Locate the cell with the specified text and output its (X, Y) center coordinate. 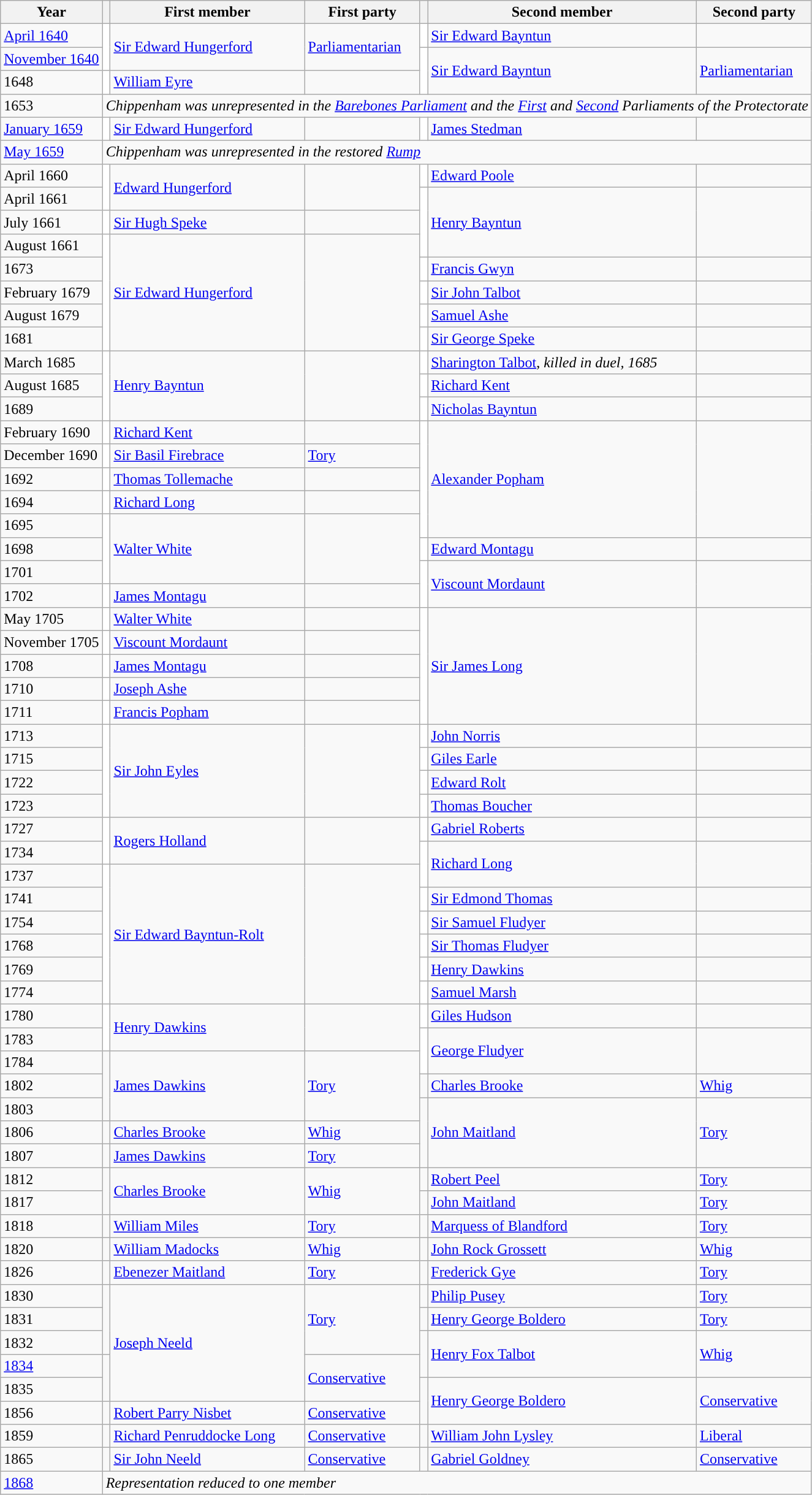
1711 (51, 713)
April 1661 (51, 199)
1689 (51, 409)
Chippenham was unrepresented in the Barebones Parliament and the First and Second Parliaments of the Protectorate (457, 105)
February 1679 (51, 292)
1802 (51, 1086)
1859 (51, 1436)
James Stedman (563, 129)
1783 (51, 1039)
Sir Edward Bayntun-Rolt (207, 934)
Henry Fox Talbot (563, 1354)
1723 (51, 806)
John Norris (563, 736)
Sir Thomas Fludyer (563, 946)
1820 (51, 1249)
1768 (51, 946)
1741 (51, 899)
Joseph Neeld (207, 1342)
1737 (51, 876)
Thomas Boucher (563, 806)
December 1690 (51, 456)
Rogers Holland (207, 841)
1803 (51, 1109)
April 1660 (51, 175)
November 1640 (51, 59)
Edward Hungerford (207, 187)
Joseph Ashe (207, 689)
First member (207, 12)
Philip Pusey (563, 1296)
1812 (51, 1179)
1856 (51, 1412)
Sir John Talbot (563, 292)
Ebenezer Maitland (207, 1272)
Thomas Tollemache (207, 479)
1818 (51, 1226)
1835 (51, 1389)
1702 (51, 595)
William Eyre (207, 82)
1865 (51, 1459)
Marquess of Blandford (563, 1226)
Chippenham was unrepresented in the restored Rump (457, 152)
1868 (51, 1483)
August 1685 (51, 386)
John Rock Grossett (563, 1249)
Samuel Marsh (563, 992)
1695 (51, 526)
August 1661 (51, 245)
1834 (51, 1366)
Representation reduced to one member (457, 1483)
1727 (51, 829)
Liberal (754, 1436)
Sir Edmond Thomas (563, 899)
May 1659 (51, 152)
Francis Gwyn (563, 269)
1817 (51, 1202)
1830 (51, 1296)
1780 (51, 1015)
Year (51, 12)
Giles Earle (563, 759)
George Fludyer (563, 1051)
William Miles (207, 1226)
1722 (51, 782)
Sharington Talbot, killed in duel, 1685 (563, 362)
Alexander Popham (563, 479)
1681 (51, 339)
Sir Basil Firebrace (207, 456)
1774 (51, 992)
March 1685 (51, 362)
Sir Samuel Fludyer (563, 922)
1708 (51, 665)
January 1659 (51, 129)
1734 (51, 852)
1694 (51, 502)
Sir Hugh Speke (207, 222)
Gabriel Goldney (563, 1459)
Gabriel Roberts (563, 829)
Sir John Eyles (207, 771)
Second party (754, 12)
November 1705 (51, 642)
1710 (51, 689)
Second member (563, 12)
July 1661 (51, 222)
Francis Popham (207, 713)
Nicholas Bayntun (563, 409)
Sir James Long (563, 665)
April 1640 (51, 36)
1831 (51, 1319)
First party (362, 12)
1653 (51, 105)
February 1690 (51, 432)
Frederick Gye (563, 1272)
Sir John Neeld (207, 1459)
Edward Poole (563, 175)
1832 (51, 1342)
1754 (51, 922)
Samuel Ashe (563, 316)
May 1705 (51, 619)
1692 (51, 479)
1648 (51, 82)
Richard Penruddocke Long (207, 1436)
August 1679 (51, 316)
1807 (51, 1156)
1826 (51, 1272)
Giles Hudson (563, 1015)
Edward Rolt (563, 782)
1806 (51, 1133)
1784 (51, 1063)
William Madocks (207, 1249)
Edward Montagu (563, 549)
Sir George Speke (563, 339)
1769 (51, 969)
William John Lysley (563, 1436)
1701 (51, 572)
1698 (51, 549)
Robert Parry Nisbet (207, 1412)
1713 (51, 736)
Robert Peel (563, 1179)
1715 (51, 759)
1673 (51, 269)
